Find where the given text appears and provide that cell's center as [X, Y] coordinate. 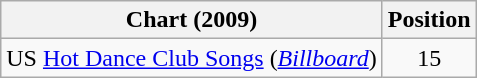
US Hot Dance Club Songs (Billboard) [192, 58]
Chart (2009) [192, 20]
15 [429, 58]
Position [429, 20]
